Return [x, y] of the center of cell containing provided text 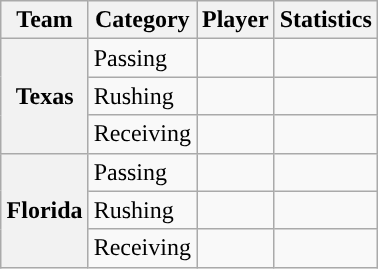
Texas [44, 96]
Team [44, 20]
Player [235, 20]
Statistics [326, 20]
Florida [44, 210]
Category [142, 20]
